Provide the (x, y) coordinate of the cell's center where the given text is located.  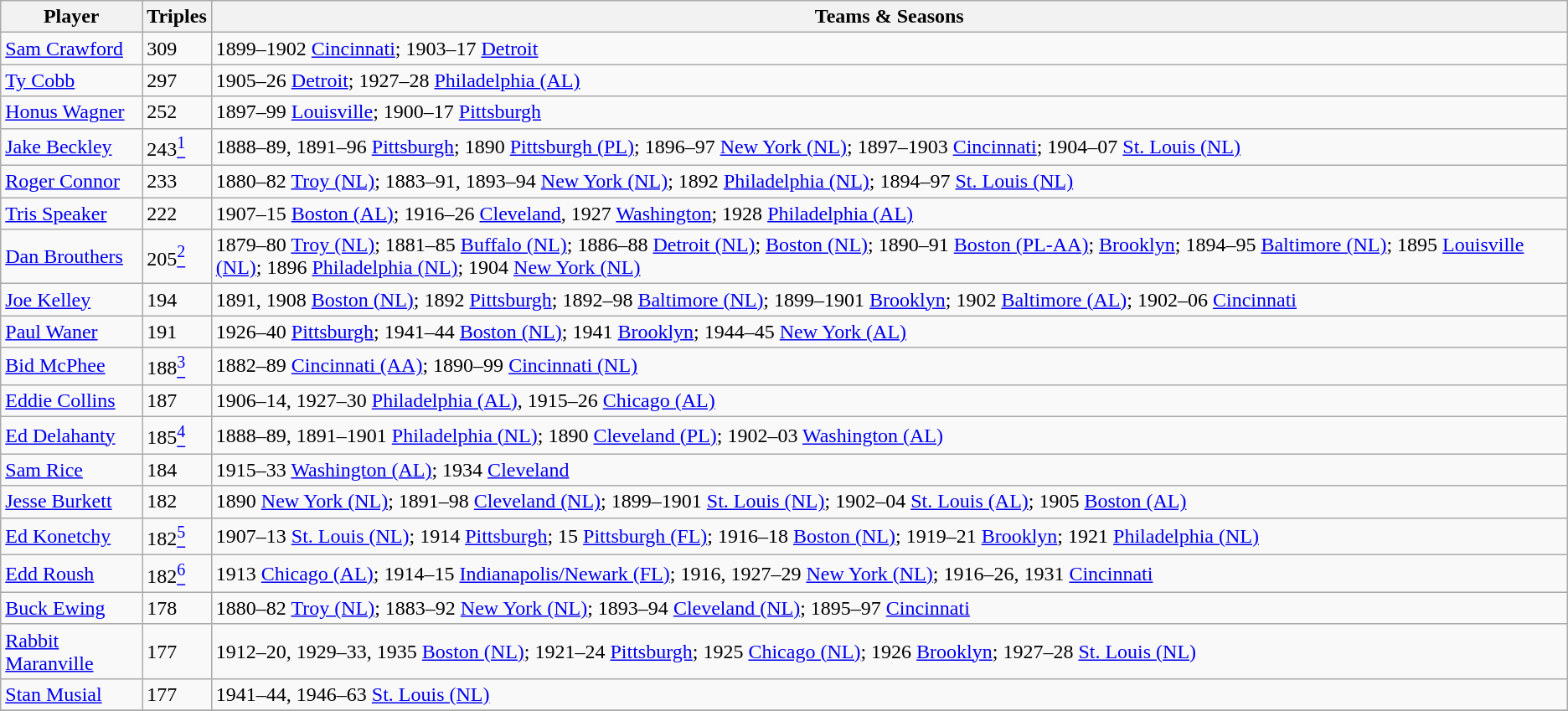
187 (178, 400)
1907–13 St. Louis (NL); 1914 Pittsburgh; 15 Pittsburgh (FL); 1916–18 Boston (NL); 1919–21 Brooklyn; 1921 Philadelphia (NL) (890, 536)
1941–44, 1946–63 St. Louis (NL) (890, 694)
Ty Cobb (72, 80)
1888–89, 1891–1901 Philadelphia (NL); 1890 Cleveland (PL); 1902–03 Washington (AL) (890, 435)
1854 (178, 435)
Rabbit Maranville (72, 652)
Dan Brouthers (72, 256)
Jake Beckley (72, 147)
Sam Rice (72, 470)
1907–15 Boston (AL); 1916–26 Cleveland, 1927 Washington; 1928 Philadelphia (AL) (890, 214)
222 (178, 214)
1882–89 Cincinnati (AA); 1890–99 Cincinnati (NL) (890, 367)
Edd Roush (72, 574)
184 (178, 470)
1880–82 Troy (NL); 1883–92 New York (NL); 1893–94 Cleveland (NL); 1895–97 Cincinnati (890, 608)
1899–1902 Cincinnati; 1903–17 Detroit (890, 49)
Player (72, 17)
Ed Delahanty (72, 435)
1888–89, 1891–96 Pittsburgh; 1890 Pittsburgh (PL); 1896–97 New York (NL); 1897–1903 Cincinnati; 1904–07 St. Louis (NL) (890, 147)
182 (178, 502)
Triples (178, 17)
Roger Connor (72, 182)
1906–14, 1927–30 Philadelphia (AL), 1915–26 Chicago (AL) (890, 400)
178 (178, 608)
1883 (178, 367)
Teams & Seasons (890, 17)
1915–33 Washington (AL); 1934 Cleveland (890, 470)
Jesse Burkett (72, 502)
Stan Musial (72, 694)
1926–40 Pittsburgh; 1941–44 Boston (NL); 1941 Brooklyn; 1944–45 New York (AL) (890, 332)
Buck Ewing (72, 608)
Paul Waner (72, 332)
2431 (178, 147)
252 (178, 112)
1880–82 Troy (NL); 1883–91, 1893–94 New York (NL); 1892 Philadelphia (NL); 1894–97 St. Louis (NL) (890, 182)
1826 (178, 574)
1897–99 Louisville; 1900–17 Pittsburgh (890, 112)
297 (178, 80)
194 (178, 300)
1891, 1908 Boston (NL); 1892 Pittsburgh; 1892–98 Baltimore (NL); 1899–1901 Brooklyn; 1902 Baltimore (AL); 1902–06 Cincinnati (890, 300)
Bid McPhee (72, 367)
1825 (178, 536)
Honus Wagner (72, 112)
Sam Crawford (72, 49)
1912–20, 1929–33, 1935 Boston (NL); 1921–24 Pittsburgh; 1925 Chicago (NL); 1926 Brooklyn; 1927–28 St. Louis (NL) (890, 652)
1913 Chicago (AL); 1914–15 Indianapolis/Newark (FL); 1916, 1927–29 New York (NL); 1916–26, 1931 Cincinnati (890, 574)
191 (178, 332)
309 (178, 49)
233 (178, 182)
Eddie Collins (72, 400)
Ed Konetchy (72, 536)
Joe Kelley (72, 300)
1905–26 Detroit; 1927–28 Philadelphia (AL) (890, 80)
Tris Speaker (72, 214)
2052 (178, 256)
1890 New York (NL); 1891–98 Cleveland (NL); 1899–1901 St. Louis (NL); 1902–04 St. Louis (AL); 1905 Boston (AL) (890, 502)
